Determine the (x, y) coordinate at the center of the cell enclosing the given text.  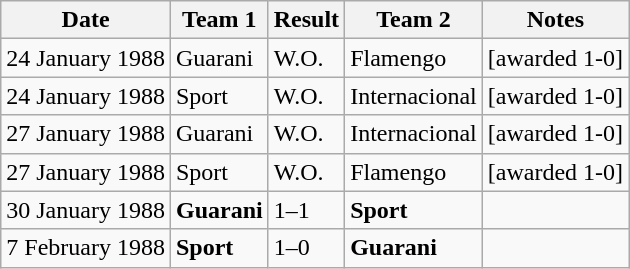
7 February 1988 (86, 248)
1–0 (306, 248)
Date (86, 20)
Team 2 (414, 20)
Notes (555, 20)
Team 1 (219, 20)
30 January 1988 (86, 210)
Result (306, 20)
1–1 (306, 210)
